Pinpoint the cell where the given text exists, returning its (x, y) midpoint coordinate. 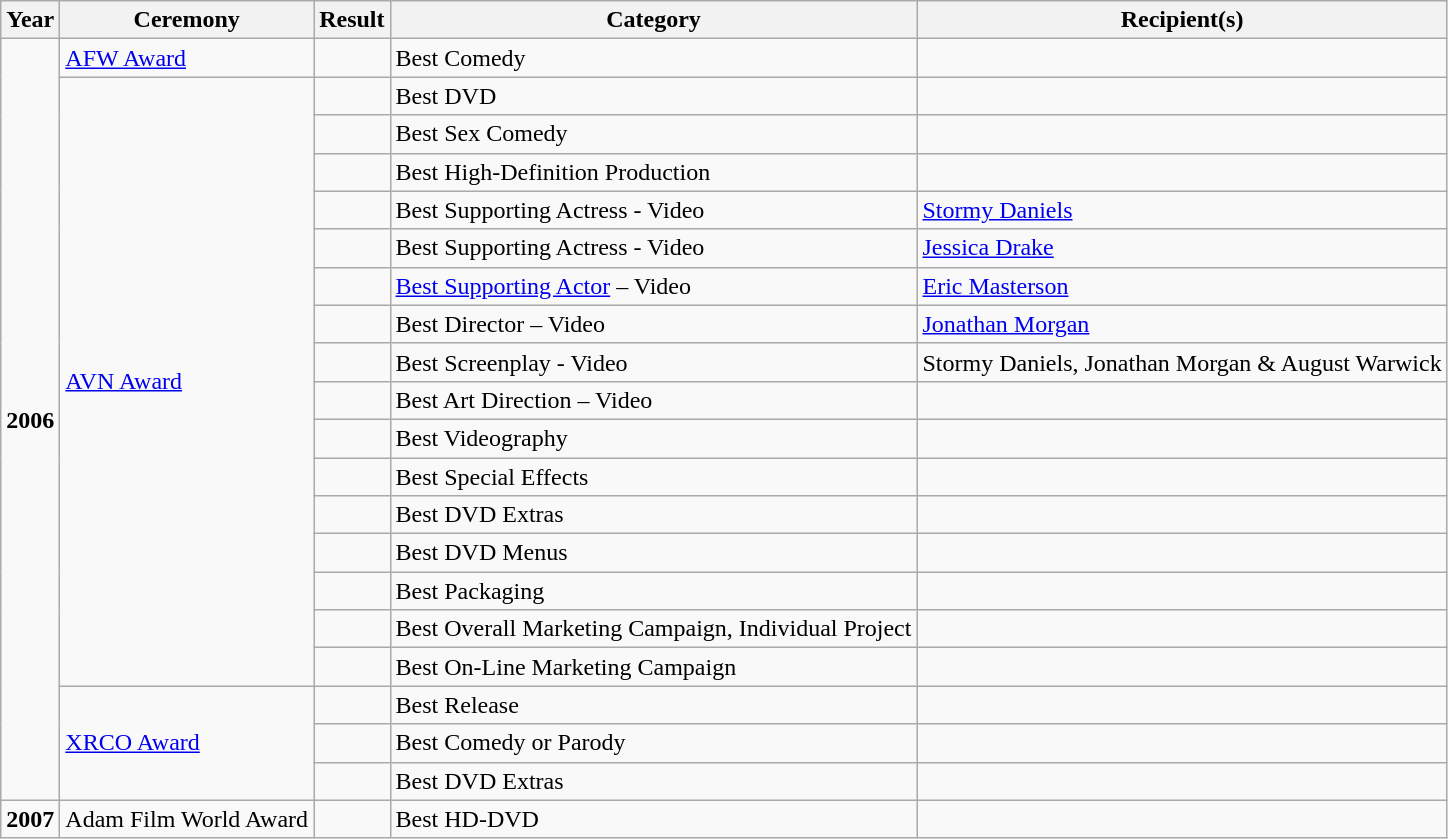
Best Packaging (654, 591)
Best Supporting Actor – Video (654, 286)
XRCO Award (187, 743)
Best HD-DVD (654, 819)
Best Sex Comedy (654, 134)
Best Art Direction – Video (654, 400)
Best Comedy or Parody (654, 743)
Best On-Line Marketing Campaign (654, 667)
Recipient(s) (1182, 20)
Jonathan Morgan (1182, 324)
Best DVD Menus (654, 553)
2006 (30, 420)
Result (352, 20)
Best High-Definition Production (654, 172)
Eric Masterson (1182, 286)
Best Screenplay - Video (654, 362)
Best Comedy (654, 58)
Jessica Drake (1182, 248)
2007 (30, 819)
Ceremony (187, 20)
Adam Film World Award (187, 819)
AFW Award (187, 58)
Stormy Daniels, Jonathan Morgan & August Warwick (1182, 362)
Best Special Effects (654, 477)
Year (30, 20)
Best Director – Video (654, 324)
Best Overall Marketing Campaign, Individual Project (654, 629)
Stormy Daniels (1182, 210)
AVN Award (187, 382)
Best DVD (654, 96)
Category (654, 20)
Best Videography (654, 438)
Best Release (654, 705)
